Pinpoint the cell where the given text exists, returning its [X, Y] midpoint coordinate. 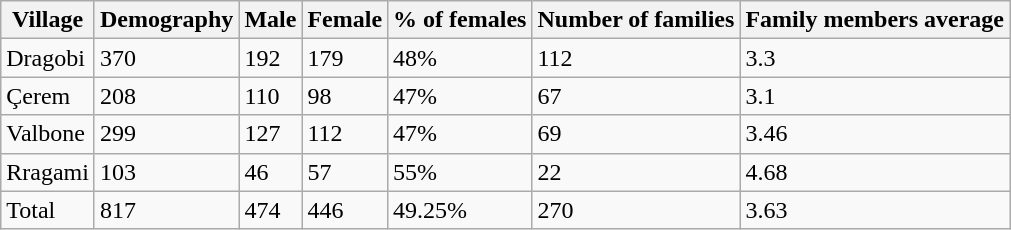
270 [636, 210]
67 [636, 96]
208 [166, 96]
Demography [166, 20]
Number of families [636, 20]
49.25% [460, 210]
3.46 [875, 134]
57 [345, 172]
Male [270, 20]
3.3 [875, 58]
299 [166, 134]
127 [270, 134]
Çerem [48, 96]
103 [166, 172]
69 [636, 134]
3.1 [875, 96]
46 [270, 172]
Total [48, 210]
Dragobi [48, 58]
55% [460, 172]
446 [345, 210]
179 [345, 58]
Village [48, 20]
192 [270, 58]
Female [345, 20]
22 [636, 172]
48% [460, 58]
3.63 [875, 210]
370 [166, 58]
% of females [460, 20]
817 [166, 210]
4.68 [875, 172]
Valbone [48, 134]
Rragami [48, 172]
98 [345, 96]
110 [270, 96]
474 [270, 210]
Family members average [875, 20]
